Return [x, y] of the center of cell containing provided text 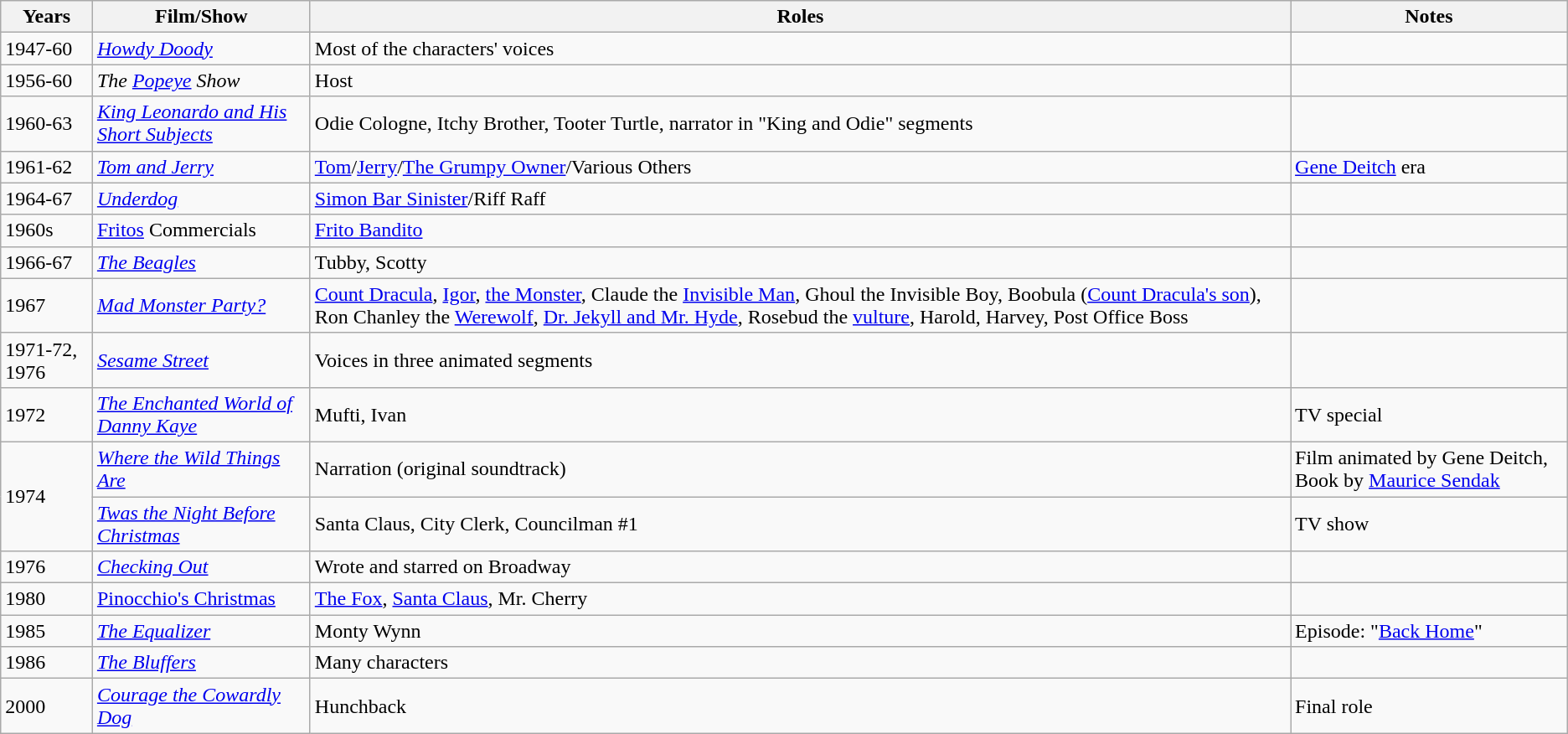
1974 [47, 496]
1961-62 [47, 167]
The Bluffers [201, 663]
The Popeye Show [201, 80]
The Equalizer [201, 631]
Odie Cologne, Itchy Brother, Tooter Turtle, narrator in "King and Odie" segments [800, 124]
1947-60 [47, 49]
The Beagles [201, 262]
Howdy Doody [201, 49]
TV show [1429, 523]
Where the Wild Things Are [201, 469]
Mufti, Ivan [800, 414]
Tom and Jerry [201, 167]
1964-67 [47, 199]
1956-60 [47, 80]
1966-67 [47, 262]
2000 [47, 706]
Checking Out [201, 567]
Fritos Commercials [201, 230]
Monty Wynn [800, 631]
Courage the Cowardly Dog [201, 706]
The Fox, Santa Claus, Mr. Cherry [800, 599]
Film animated by Gene Deitch, Book by Maurice Sendak [1429, 469]
Gene Deitch era [1429, 167]
Simon Bar Sinister/Riff Raff [800, 199]
Wrote and starred on Broadway [800, 567]
Host [800, 80]
1960-63 [47, 124]
Twas the Night Before Christmas [201, 523]
Notes [1429, 17]
Sesame Street [201, 360]
1971-72, 1976 [47, 360]
1980 [47, 599]
1960s [47, 230]
Voices in three animated segments [800, 360]
Many characters [800, 663]
King Leonardo and His Short Subjects [201, 124]
Narration (original soundtrack) [800, 469]
1967 [47, 305]
TV special [1429, 414]
Tom/Jerry/The Grumpy Owner/Various Others [800, 167]
Underdog [201, 199]
Roles [800, 17]
Santa Claus, City Clerk, Councilman #1 [800, 523]
Final role [1429, 706]
Episode: "Back Home" [1429, 631]
1972 [47, 414]
The Enchanted World of Danny Kaye [201, 414]
Tubby, Scotty [800, 262]
Pinocchio's Christmas [201, 599]
Years [47, 17]
Mad Monster Party? [201, 305]
1985 [47, 631]
Most of the characters' voices [800, 49]
1986 [47, 663]
Film/Show [201, 17]
Frito Bandito [800, 230]
Hunchback [800, 706]
1976 [47, 567]
